Locate the cell with the specified text and output its (x, y) center coordinate. 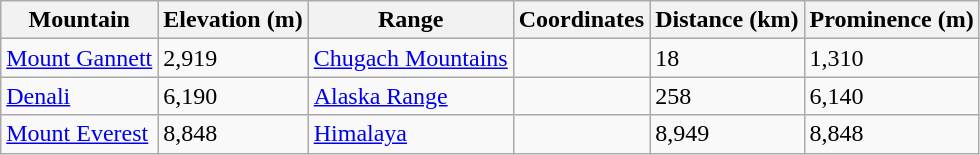
8,949 (727, 134)
Mountain (80, 20)
Range (410, 20)
6,190 (233, 96)
Himalaya (410, 134)
Prominence (m) (892, 20)
Elevation (m) (233, 20)
18 (727, 58)
Denali (80, 96)
6,140 (892, 96)
Mount Everest (80, 134)
258 (727, 96)
Alaska Range (410, 96)
Coordinates (581, 20)
Chugach Mountains (410, 58)
2,919 (233, 58)
Distance (km) (727, 20)
Mount Gannett (80, 58)
1,310 (892, 58)
